Find where the given text appears and provide that cell's center as (x, y) coordinate. 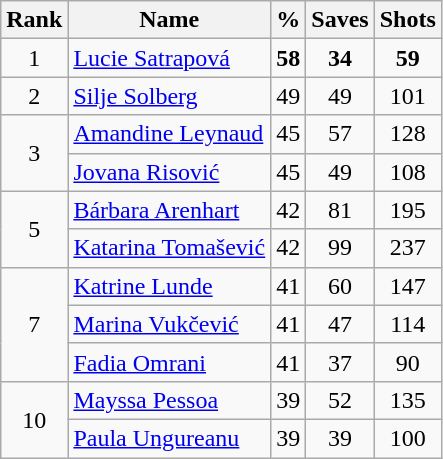
Amandine Leynaud (170, 134)
237 (408, 248)
10 (34, 419)
100 (408, 438)
Katrine Lunde (170, 286)
37 (340, 362)
58 (288, 58)
Shots (408, 20)
147 (408, 286)
5 (34, 229)
101 (408, 96)
81 (340, 210)
Lucie Satrapová (170, 58)
57 (340, 134)
Jovana Risović (170, 172)
114 (408, 324)
60 (340, 286)
Rank (34, 20)
Mayssa Pessoa (170, 400)
2 (34, 96)
1 (34, 58)
Katarina Tomašević (170, 248)
47 (340, 324)
Silje Solberg (170, 96)
Fadia Omrani (170, 362)
3 (34, 153)
108 (408, 172)
99 (340, 248)
Paula Ungureanu (170, 438)
52 (340, 400)
34 (340, 58)
Name (170, 20)
Saves (340, 20)
7 (34, 324)
128 (408, 134)
59 (408, 58)
90 (408, 362)
135 (408, 400)
195 (408, 210)
Bárbara Arenhart (170, 210)
Marina Vukčević (170, 324)
% (288, 20)
